Scan for the cell matching the given text and deliver its [X, Y] coordinate at center. 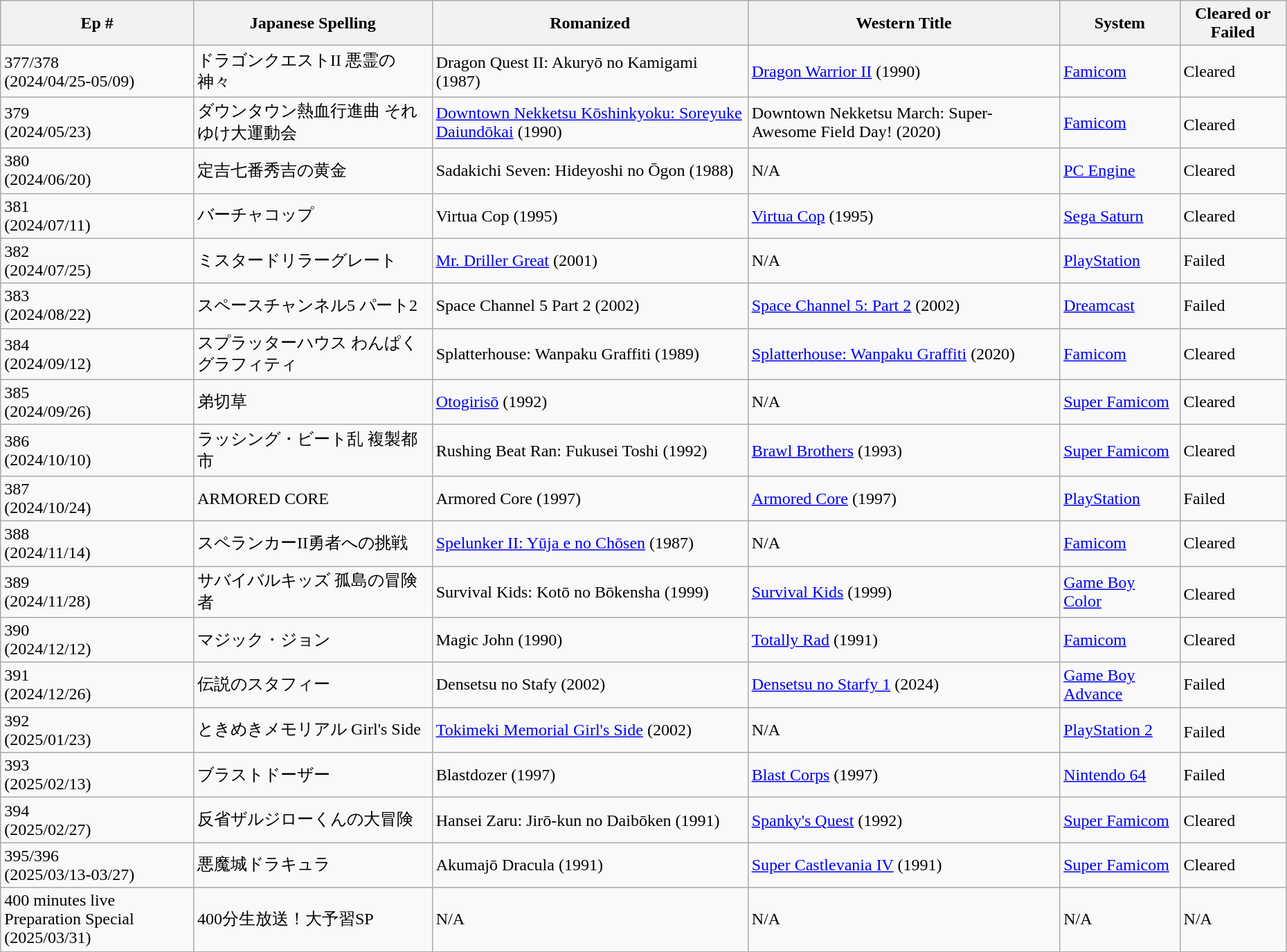
395/396 (2025/03/13-03/27) [97, 865]
Mr. Driller Great (2001) [590, 260]
390 (2024/12/12) [97, 640]
Magic John (1990) [590, 640]
ブラストドーザー [313, 775]
Space Channel 5: Part 2 (2002) [904, 306]
スプラッターハウス わんぱくグラフィティ [313, 354]
386 (2024/10/10) [97, 450]
387 (2024/10/24) [97, 499]
サバイバルキッズ 孤島の冒険者 [313, 592]
Spanky's Quest (1992) [904, 820]
Sadakichi Seven: Hideyoshi no Ōgon (1988) [590, 170]
391 (2024/12/26) [97, 685]
Dragon Warrior II (1990) [904, 71]
385 (2024/09/26) [97, 402]
Spelunker II: Yūja e no Chōsen (1987) [590, 543]
マジック・ジョン [313, 640]
380 (2024/06/20) [97, 170]
Game Boy Color [1120, 592]
Blastdozer (1997) [590, 775]
400 minutes live Preparation Special (2025/03/31) [97, 919]
弟切草 [313, 402]
スペースチャンネル5 パート2 [313, 306]
Super Castlevania IV (1991) [904, 865]
Blast Corps (1997) [904, 775]
Japanese Spelling [313, 24]
Totally Rad (1991) [904, 640]
Densetsu no Stafy (2002) [590, 685]
Sega Saturn [1120, 216]
Nintendo 64 [1120, 775]
Splatterhouse: Wanpaku Graffiti (1989) [590, 354]
392 (2025/01/23) [97, 730]
Hansei Zaru: Jirō-kun no Daibōken (1991) [590, 820]
400分生放送！大予習SP [313, 919]
382 (2024/07/25) [97, 260]
381 (2024/07/11) [97, 216]
Ep # [97, 24]
ダウンタウン熱血行進曲 それゆけ大運動会 [313, 123]
反省ザルジローくんの大冒険 [313, 820]
389 (2024/11/28) [97, 592]
System [1120, 24]
ミスタードリラーグレート [313, 260]
379 (2024/05/23) [97, 123]
Downtown Nekketsu March: Super-Awesome Field Day! (2020) [904, 123]
Space Channel 5 Part 2 (2002) [590, 306]
ドラゴンクエストII 悪霊の神々 [313, 71]
伝説のスタフィー [313, 685]
ラッシング・ビート乱 複製都市 [313, 450]
388 (2024/11/14) [97, 543]
PC Engine [1120, 170]
384 (2024/09/12) [97, 354]
Splatterhouse: Wanpaku Graffiti (2020) [904, 354]
PlayStation 2 [1120, 730]
Romanized [590, 24]
Otogirisō (1992) [590, 402]
Brawl Brothers (1993) [904, 450]
ARMORED CORE [313, 499]
377/378 (2024/04/25-05/09) [97, 71]
悪魔城ドラキュラ [313, 865]
バーチャコップ [313, 216]
Survival Kids (1999) [904, 592]
383 (2024/08/22) [97, 306]
Tokimeki Memorial Girl's Side (2002) [590, 730]
Densetsu no Starfy 1 (2024) [904, 685]
Akumajō Dracula (1991) [590, 865]
Survival Kids: Kotō no Bōkensha (1999) [590, 592]
Game Boy Advance [1120, 685]
Dreamcast [1120, 306]
393 (2025/02/13) [97, 775]
Downtown Nekketsu Kōshinkyoku: Soreyuke Daiundōkai (1990) [590, 123]
Dragon Quest II: Akuryō no Kamigami (1987) [590, 71]
Rushing Beat Ran: Fukusei Toshi (1992) [590, 450]
Cleared or Failed [1232, 24]
ときめきメモリアル Girl's Side [313, 730]
定吉七番秀吉の黄金 [313, 170]
394 (2025/02/27) [97, 820]
Western Title [904, 24]
スペランカーII勇者への挑戦 [313, 543]
